Locate the cell with the specified text and output its [X, Y] center coordinate. 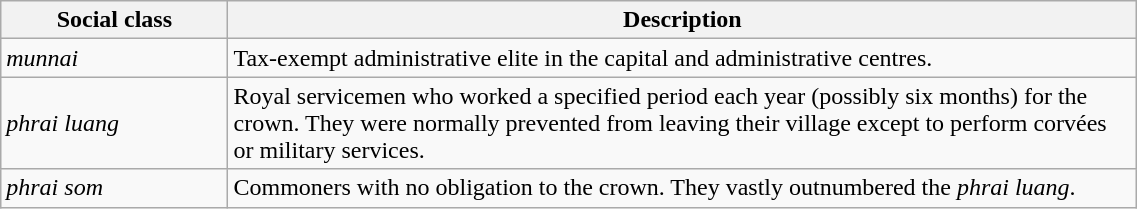
Social class [114, 20]
phrai som [114, 188]
munnai [114, 58]
phrai luang [114, 123]
Tax-exempt administrative elite in the capital and administrative centres. [682, 58]
Description [682, 20]
Commoners with no obligation to the crown. They vastly outnumbered the phrai luang. [682, 188]
